Detect which cell encompasses the target text, then output its [X, Y] center coordinate. 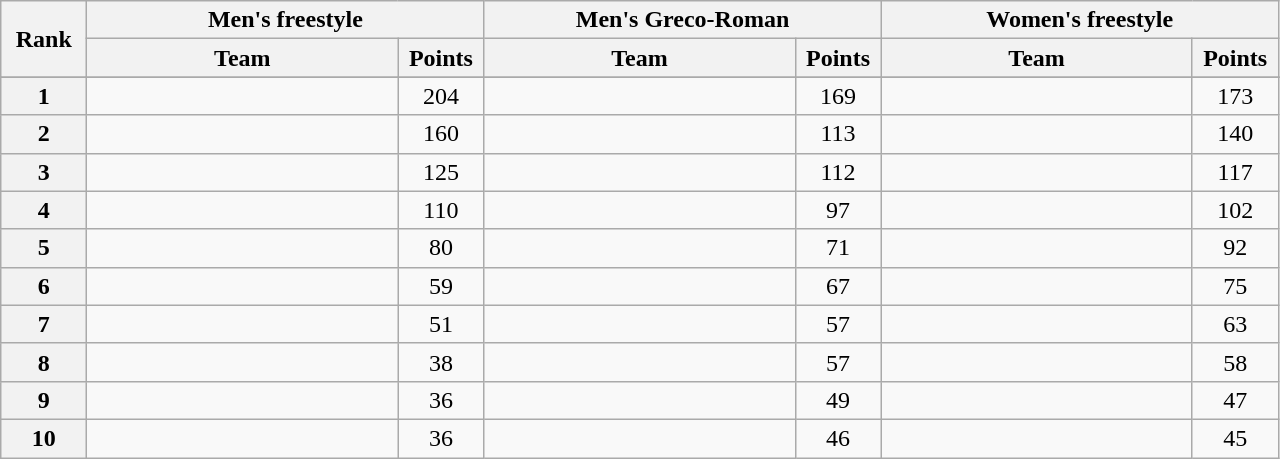
Men's freestyle [286, 20]
75 [1235, 286]
160 [441, 134]
67 [838, 286]
Men's Greco-Roman [682, 20]
46 [838, 438]
8 [44, 362]
10 [44, 438]
47 [1235, 400]
102 [1235, 210]
2 [44, 134]
140 [1235, 134]
6 [44, 286]
92 [1235, 248]
49 [838, 400]
9 [44, 400]
7 [44, 324]
63 [1235, 324]
125 [441, 172]
38 [441, 362]
169 [838, 96]
112 [838, 172]
45 [1235, 438]
4 [44, 210]
Rank [44, 39]
Women's freestyle [1080, 20]
80 [441, 248]
173 [1235, 96]
110 [441, 210]
1 [44, 96]
113 [838, 134]
59 [441, 286]
5 [44, 248]
58 [1235, 362]
97 [838, 210]
71 [838, 248]
3 [44, 172]
51 [441, 324]
117 [1235, 172]
204 [441, 96]
